Search for the cell housing the specified text and yield its (X, Y) center coordinate. 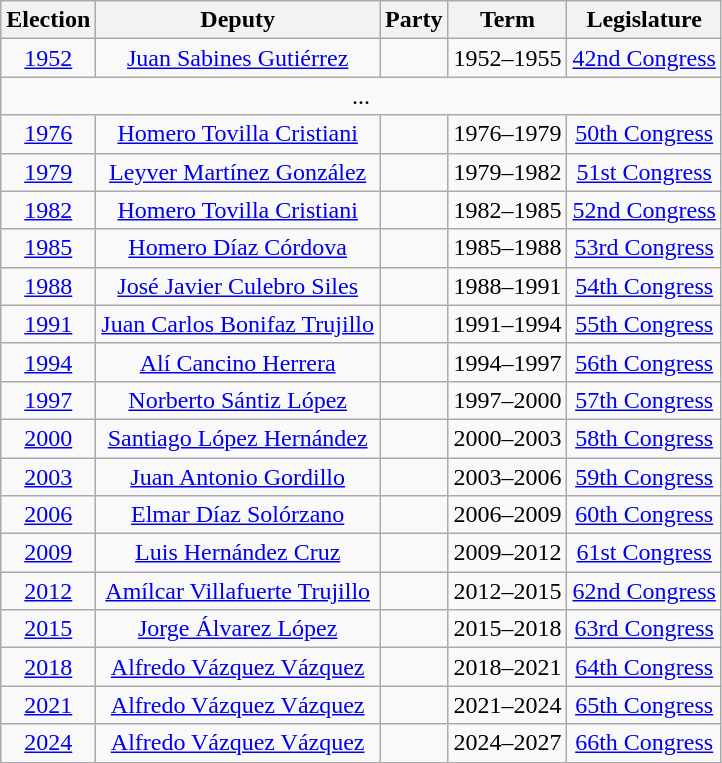
52nd Congress (644, 210)
2012–2015 (508, 591)
2009 (48, 553)
1985 (48, 248)
59th Congress (644, 477)
2012 (48, 591)
2003 (48, 477)
1994 (48, 362)
66th Congress (644, 743)
1952–1955 (508, 58)
64th Congress (644, 667)
57th Congress (644, 400)
2006–2009 (508, 515)
1997 (48, 400)
Deputy (238, 20)
1988 (48, 286)
62nd Congress (644, 591)
2006 (48, 515)
1988–1991 (508, 286)
1976–1979 (508, 134)
1979–1982 (508, 172)
José Javier Culebro Siles (238, 286)
2000 (48, 438)
... (362, 96)
2018–2021 (508, 667)
Term (508, 20)
Amílcar Villafuerte Trujillo (238, 591)
61st Congress (644, 553)
54th Congress (644, 286)
50th Congress (644, 134)
63rd Congress (644, 629)
1979 (48, 172)
Norberto Sántiz López (238, 400)
Party (414, 20)
58th Congress (644, 438)
1982–1985 (508, 210)
Juan Sabines Gutiérrez (238, 58)
Santiago López Hernández (238, 438)
2018 (48, 667)
2015 (48, 629)
Luis Hernández Cruz (238, 553)
1985–1988 (508, 248)
1994–1997 (508, 362)
Legislature (644, 20)
2021–2024 (508, 705)
2003–2006 (508, 477)
1997–2000 (508, 400)
53rd Congress (644, 248)
56th Congress (644, 362)
2000–2003 (508, 438)
Alí Cancino Herrera (238, 362)
42nd Congress (644, 58)
2024–2027 (508, 743)
Jorge Álvarez López (238, 629)
Leyver Martínez González (238, 172)
2024 (48, 743)
1952 (48, 58)
1976 (48, 134)
2009–2012 (508, 553)
51st Congress (644, 172)
60th Congress (644, 515)
65th Congress (644, 705)
1991 (48, 324)
Juan Carlos Bonifaz Trujillo (238, 324)
55th Congress (644, 324)
2021 (48, 705)
Homero Díaz Córdova (238, 248)
1982 (48, 210)
1991–1994 (508, 324)
Juan Antonio Gordillo (238, 477)
Elmar Díaz Solórzano (238, 515)
Election (48, 20)
2015–2018 (508, 629)
